Locate the cell with the specified text and output its (x, y) center coordinate. 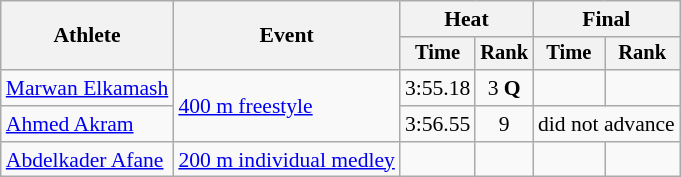
3:56.55 (438, 124)
400 m freestyle (286, 106)
Heat (466, 19)
Ahmed Akram (88, 124)
3:55.18 (438, 88)
Athlete (88, 36)
3 Q (504, 88)
Event (286, 36)
did not advance (606, 124)
Marwan Elkamash (88, 88)
Final (606, 19)
9 (504, 124)
